Detect which cell encompasses the target text, then output its (x, y) center coordinate. 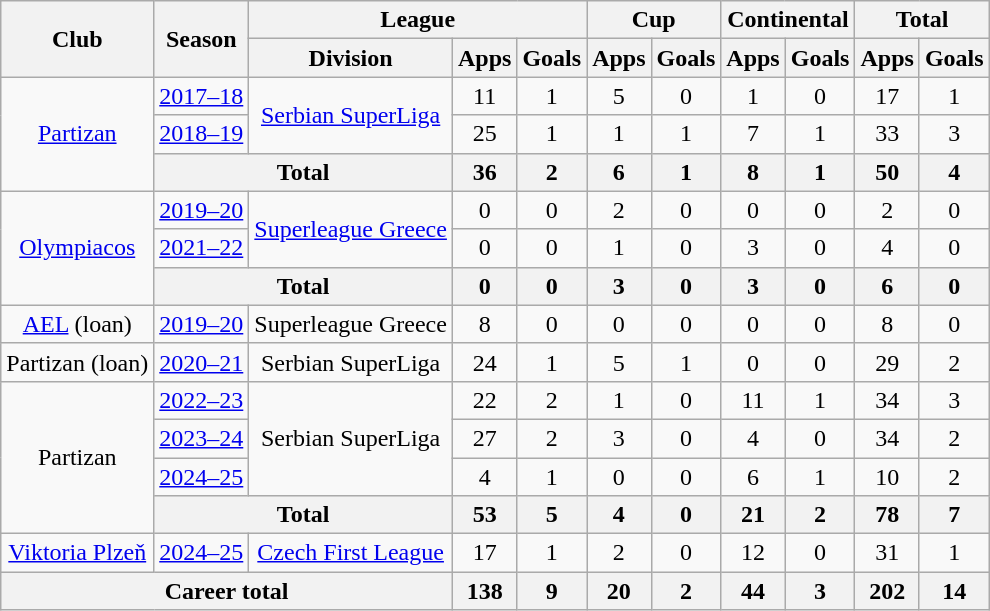
25 (484, 134)
10 (887, 477)
Czech First League (351, 553)
Season (202, 39)
Club (78, 39)
Partizan (loan) (78, 362)
Cup (654, 20)
Viktoria Plzeň (78, 553)
53 (484, 515)
Olympiacos (78, 248)
12 (753, 553)
2021–22 (202, 248)
27 (484, 438)
2020–21 (202, 362)
Continental (788, 20)
Career total (227, 591)
21 (753, 515)
33 (887, 134)
24 (484, 362)
14 (954, 591)
2023–24 (202, 438)
138 (484, 591)
League (418, 20)
2022–23 (202, 400)
50 (887, 172)
Division (351, 58)
AEL (loan) (78, 324)
44 (753, 591)
2018–19 (202, 134)
36 (484, 172)
20 (619, 591)
22 (484, 400)
29 (887, 362)
202 (887, 591)
2017–18 (202, 96)
9 (552, 591)
78 (887, 515)
31 (887, 553)
